Return [X, Y] of the center of cell containing provided text 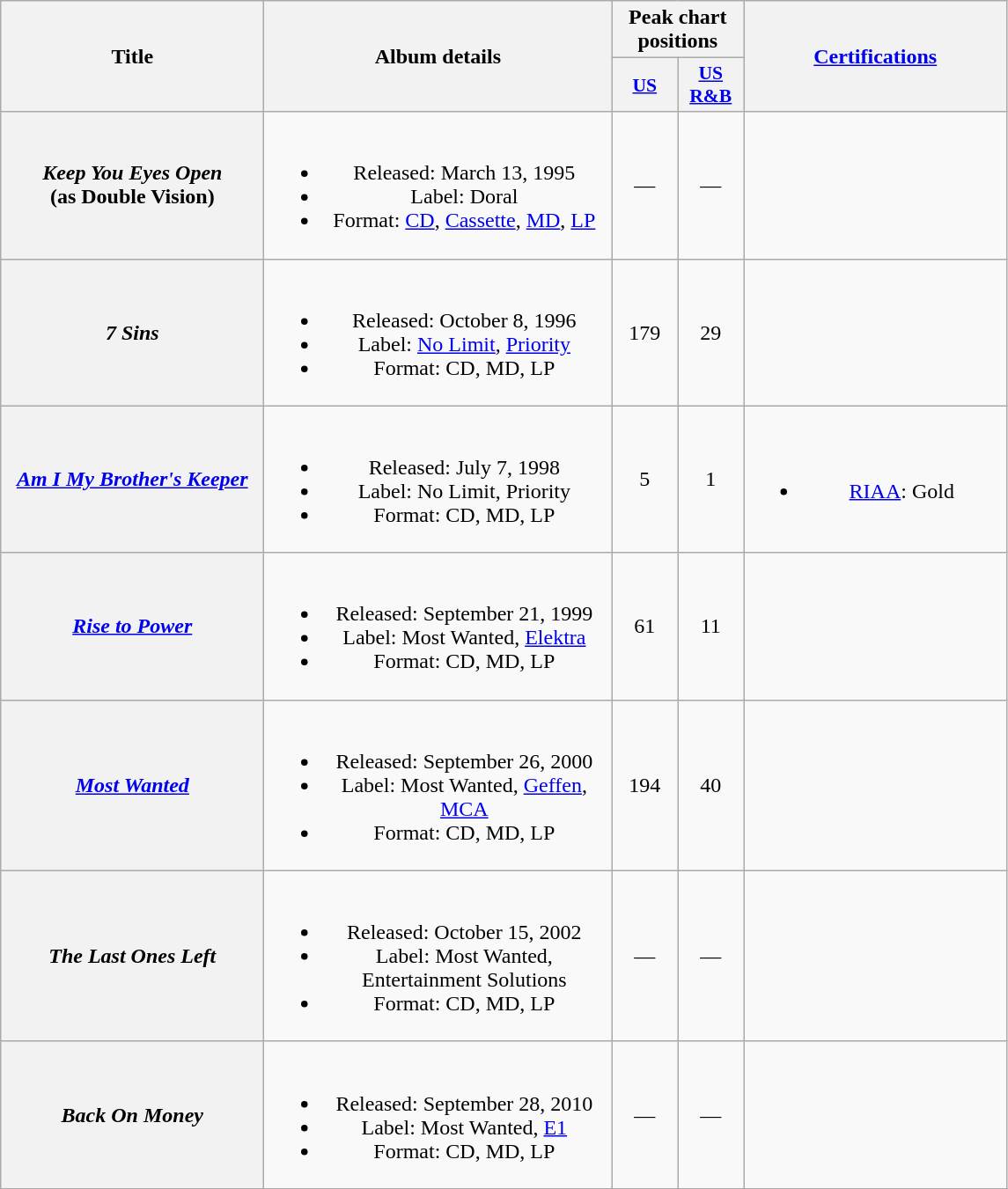
7 Sins [132, 333]
Certifications [875, 56]
Released: October 15, 2002Label: Most Wanted, Entertainment SolutionsFormat: CD, MD, LP [438, 956]
Released: March 13, 1995Label: DoralFormat: CD, Cassette, MD, LP [438, 185]
1 [711, 479]
Title [132, 56]
61 [644, 627]
29 [711, 333]
5 [644, 479]
Released: July 7, 1998Label: No Limit, PriorityFormat: CD, MD, LP [438, 479]
Keep You Eyes Open(as Double Vision) [132, 185]
Am I My Brother's Keeper [132, 479]
Album details [438, 56]
Back On Money [132, 1114]
40 [711, 785]
Peak chart positions [678, 30]
Most Wanted [132, 785]
Released: October 8, 1996Label: No Limit, PriorityFormat: CD, MD, LP [438, 333]
US [644, 84]
Rise to Power [132, 627]
Released: September 28, 2010Label: Most Wanted, E1Format: CD, MD, LP [438, 1114]
Released: September 26, 2000Label: Most Wanted, Geffen, MCAFormat: CD, MD, LP [438, 785]
The Last Ones Left [132, 956]
179 [644, 333]
US R&B [711, 84]
194 [644, 785]
Released: September 21, 1999Label: Most Wanted, ElektraFormat: CD, MD, LP [438, 627]
11 [711, 627]
RIAA: Gold [875, 479]
